From the cell containing the given text, extract its center point as (X, Y) coordinate. 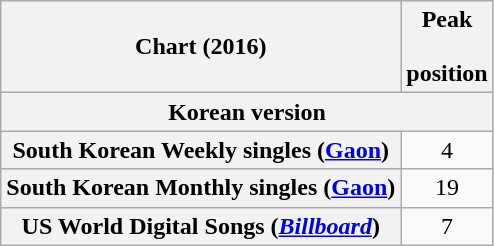
4 (447, 150)
Peakposition (447, 47)
South Korean Weekly singles (Gaon) (201, 150)
7 (447, 226)
US World Digital Songs (Billboard) (201, 226)
Chart (2016) (201, 47)
19 (447, 188)
Korean version (247, 112)
South Korean Monthly singles (Gaon) (201, 188)
